Provide the [X, Y] coordinate of the cell's center where the given text is located.  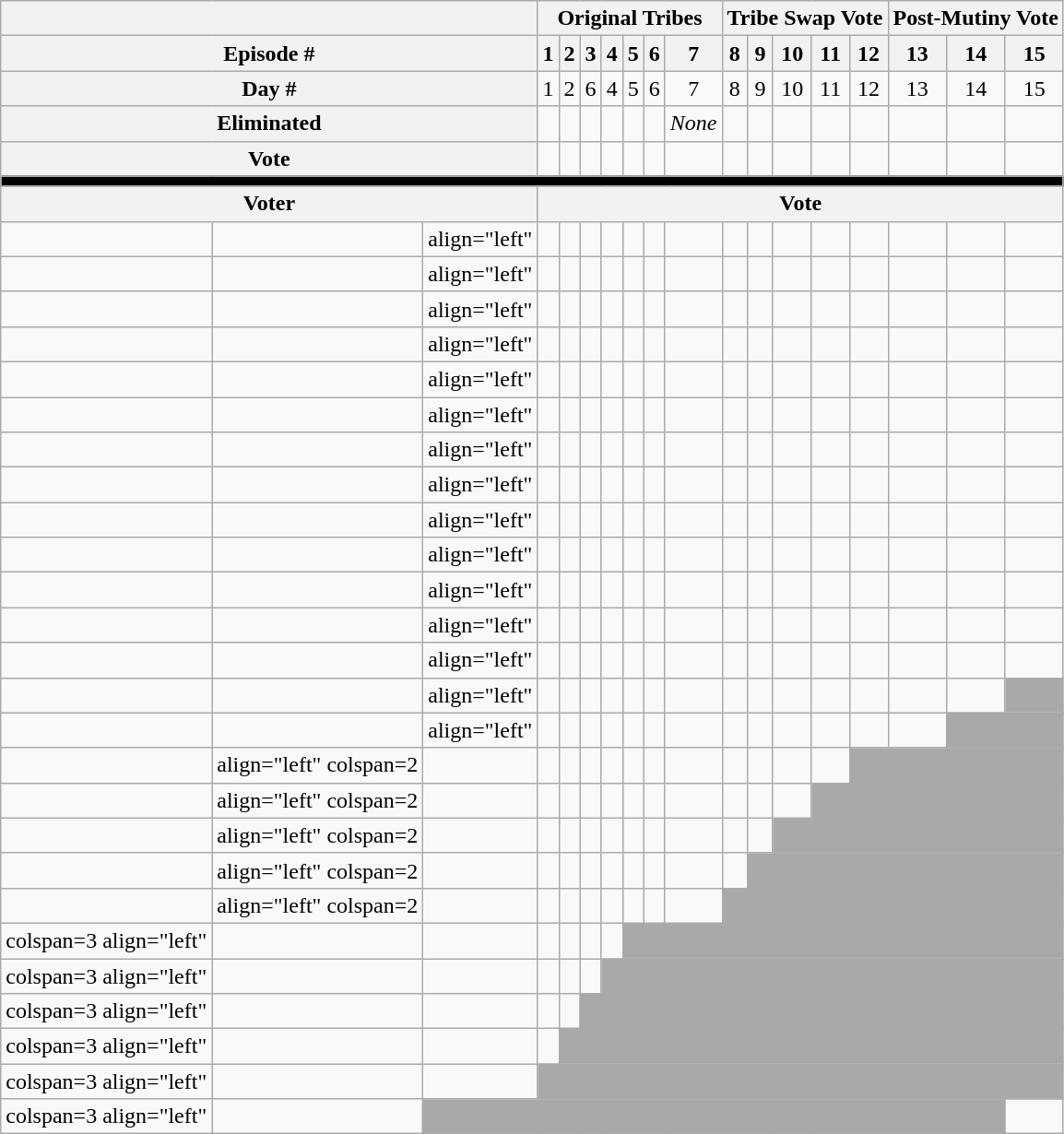
3 [590, 53]
None [693, 124]
Original Tribes [630, 18]
Voter [269, 204]
Episode # [269, 53]
Tribe Swap Vote [805, 18]
Eliminated [269, 124]
Post-Mutiny Vote [975, 18]
Day # [269, 89]
